Detect which cell encompasses the target text, then output its (x, y) center coordinate. 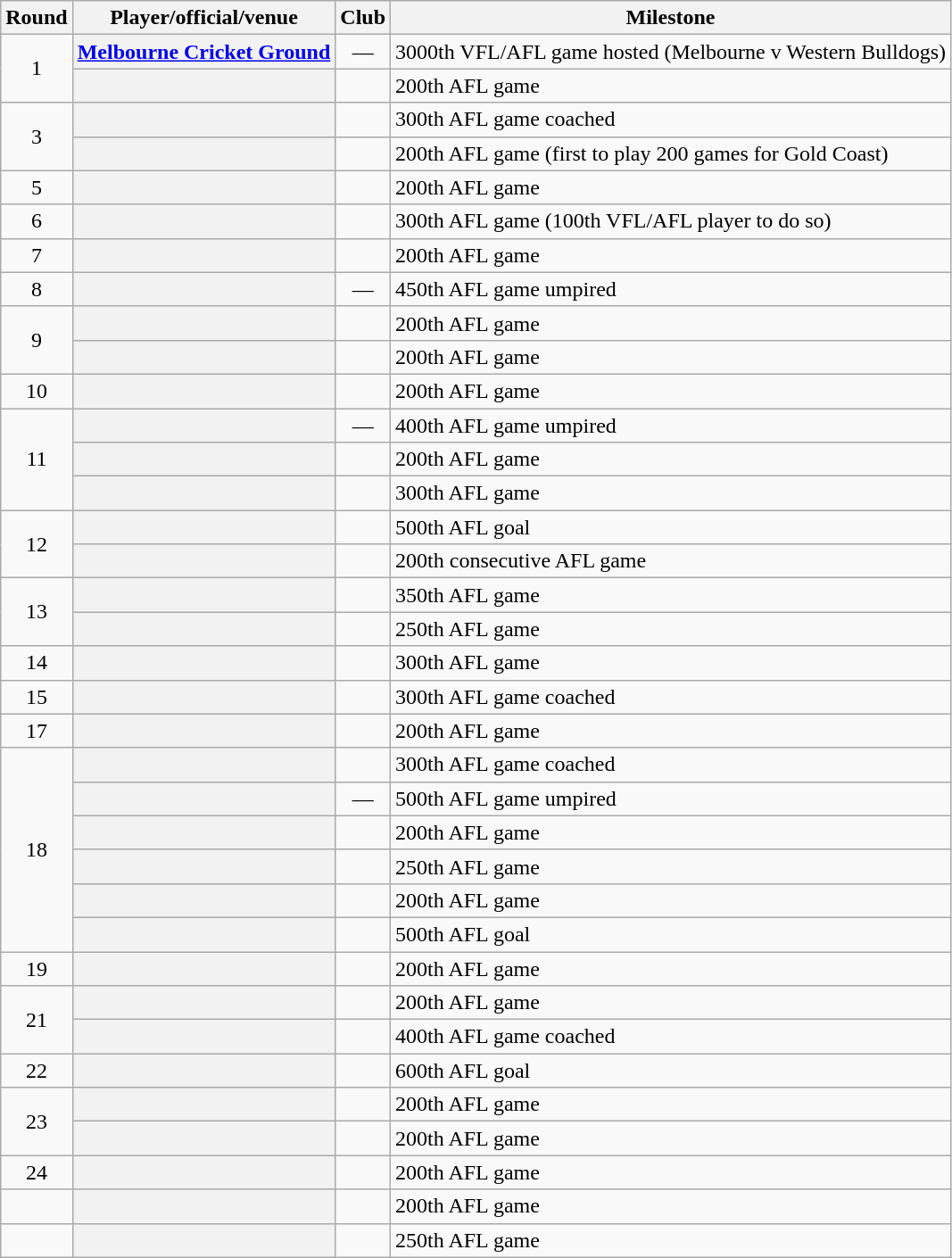
3 (37, 137)
24 (37, 1172)
17 (37, 731)
21 (37, 1020)
22 (37, 1071)
6 (37, 221)
23 (37, 1121)
200th AFL game (first to play 200 games for Gold Coast) (671, 153)
19 (37, 968)
3000th VFL/AFL game hosted (Melbourne v Western Bulldogs) (671, 52)
18 (37, 849)
400th AFL game umpired (671, 426)
300th AFL game (100th VFL/AFL player to do so) (671, 221)
14 (37, 663)
15 (37, 697)
12 (37, 544)
Club (363, 18)
7 (37, 255)
600th AFL goal (671, 1071)
350th AFL game (671, 595)
9 (37, 340)
8 (37, 289)
1 (37, 69)
Player/official/venue (203, 18)
450th AFL game umpired (671, 289)
500th AFL game umpired (671, 799)
Milestone (671, 18)
13 (37, 612)
5 (37, 187)
10 (37, 391)
Round (37, 18)
200th consecutive AFL game (671, 561)
Melbourne Cricket Ground (203, 52)
11 (37, 459)
400th AFL game coached (671, 1037)
